Capture the cell that displays the provided text and extract its [X, Y] central coordinate. 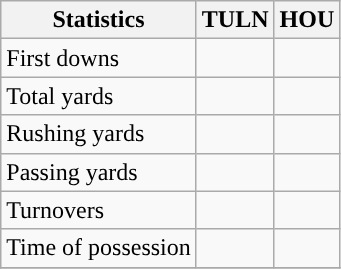
Turnovers [99, 210]
Statistics [99, 20]
TULN [235, 20]
Rushing yards [99, 134]
HOU [307, 20]
Passing yards [99, 172]
Total yards [99, 96]
First downs [99, 58]
Time of possession [99, 248]
